Find where the given text appears and provide that cell's center as (X, Y) coordinate. 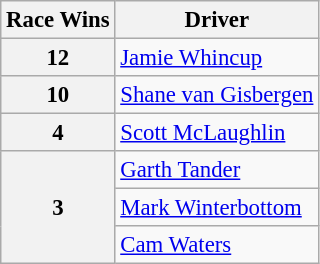
Jamie Whincup (217, 58)
Shane van Gisbergen (217, 95)
Race Wins (58, 20)
Garth Tander (217, 170)
Mark Winterbottom (217, 208)
Cam Waters (217, 245)
Driver (217, 20)
4 (58, 133)
12 (58, 58)
10 (58, 95)
Scott McLaughlin (217, 133)
3 (58, 208)
